Detect which cell encompasses the target text, then output its [X, Y] center coordinate. 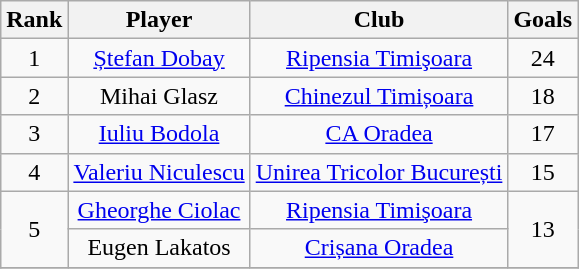
Gheorghe Ciolac [159, 210]
Player [159, 20]
Ștefan Dobay [159, 58]
18 [543, 96]
Mihai Glasz [159, 96]
Club [379, 20]
5 [34, 229]
Unirea Tricolor București [379, 172]
17 [543, 134]
24 [543, 58]
Chinezul Timișoara [379, 96]
Goals [543, 20]
13 [543, 229]
Eugen Lakatos [159, 248]
Iuliu Bodola [159, 134]
15 [543, 172]
Valeriu Niculescu [159, 172]
1 [34, 58]
Rank [34, 20]
3 [34, 134]
4 [34, 172]
Crișana Oradea [379, 248]
CA Oradea [379, 134]
2 [34, 96]
